Search for the cell housing the specified text and yield its [X, Y] center coordinate. 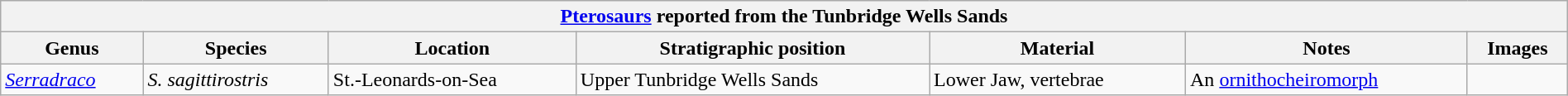
Serradraco [72, 79]
Pterosaurs reported from the Tunbridge Wells Sands [784, 17]
Images [1517, 48]
Upper Tunbridge Wells Sands [753, 79]
Location [452, 48]
S. sagittirostris [236, 79]
Lower Jaw, vertebrae [1058, 79]
Material [1058, 48]
Notes [1327, 48]
Genus [72, 48]
An ornithocheiromorph [1327, 79]
Species [236, 48]
St.-Leonards-on-Sea [452, 79]
Stratigraphic position [753, 48]
